From the cell containing the given text, extract its center point as [X, Y] coordinate. 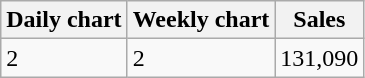
Sales [320, 20]
Weekly chart [201, 20]
Daily chart [64, 20]
131,090 [320, 58]
